For the text-containing cell, return its midpoint in [X, Y] coordinate format. 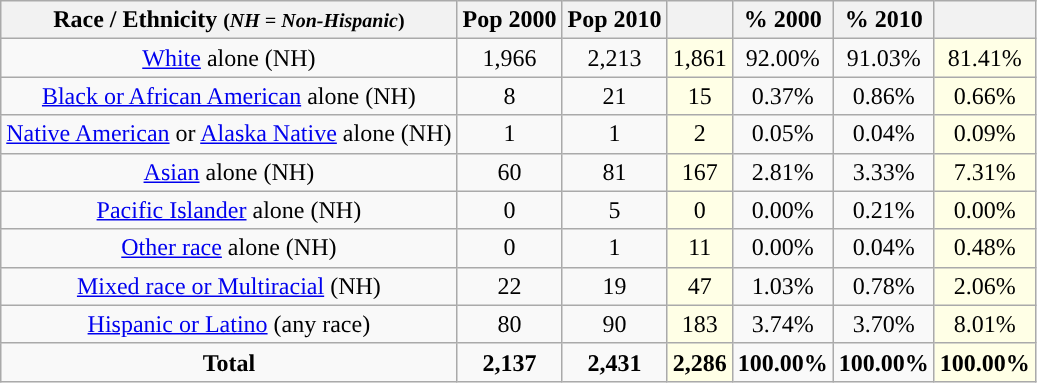
Other race alone (NH) [229, 248]
81 [614, 172]
0.86% [884, 96]
91.03% [884, 58]
Pop 2000 [510, 20]
0.05% [782, 134]
183 [700, 324]
2,431 [614, 362]
7.31% [984, 172]
0.09% [984, 134]
21 [614, 96]
8 [510, 96]
0.48% [984, 248]
0.78% [884, 286]
Hispanic or Latino (any race) [229, 324]
White alone (NH) [229, 58]
3.70% [884, 324]
47 [700, 286]
0.66% [984, 96]
11 [700, 248]
2,286 [700, 362]
Asian alone (NH) [229, 172]
0.21% [884, 210]
22 [510, 286]
90 [614, 324]
80 [510, 324]
8.01% [984, 324]
2.81% [782, 172]
Mixed race or Multiracial (NH) [229, 286]
Black or African American alone (NH) [229, 96]
2 [700, 134]
15 [700, 96]
Pacific Islander alone (NH) [229, 210]
92.00% [782, 58]
81.41% [984, 58]
Native American or Alaska Native alone (NH) [229, 134]
2,137 [510, 362]
167 [700, 172]
1.03% [782, 286]
Pop 2010 [614, 20]
1,861 [700, 58]
0.37% [782, 96]
19 [614, 286]
3.33% [884, 172]
% 2010 [884, 20]
2,213 [614, 58]
3.74% [782, 324]
1,966 [510, 58]
% 2000 [782, 20]
Race / Ethnicity (NH = Non-Hispanic) [229, 20]
2.06% [984, 286]
60 [510, 172]
Total [229, 362]
5 [614, 210]
